Return the [x, y] coordinate for the center point of the cell that contains the specified text.  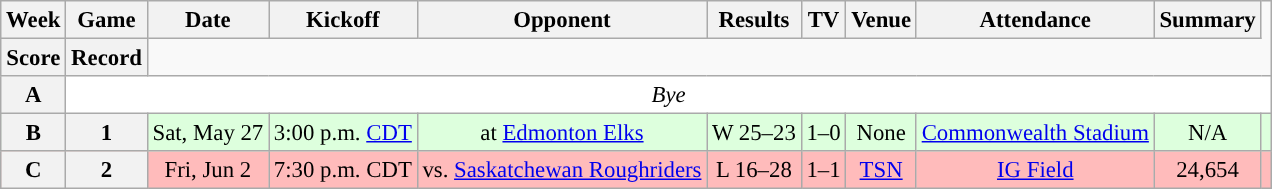
1–1 [824, 170]
A [34, 95]
None [882, 133]
Game [106, 20]
W 25–23 [754, 133]
at Edmonton Elks [562, 133]
Bye [669, 95]
2 [106, 170]
Week [34, 20]
vs. Saskatchewan Roughriders [562, 170]
3:00 p.m. CDT [344, 133]
Fri, Jun 2 [208, 170]
Score [34, 58]
24,654 [1208, 170]
B [34, 133]
Record [106, 58]
1–0 [824, 133]
Venue [882, 20]
Attendance [1035, 20]
Kickoff [344, 20]
Results [754, 20]
TSN [882, 170]
N/A [1208, 133]
C [34, 170]
1 [106, 133]
Sat, May 27 [208, 133]
Date [208, 20]
L 16–28 [754, 170]
7:30 p.m. CDT [344, 170]
IG Field [1035, 170]
Opponent [562, 20]
TV [824, 20]
Summary [1208, 20]
Commonwealth Stadium [1035, 133]
